Return the [X, Y] coordinate for the center point of the cell that contains the specified text.  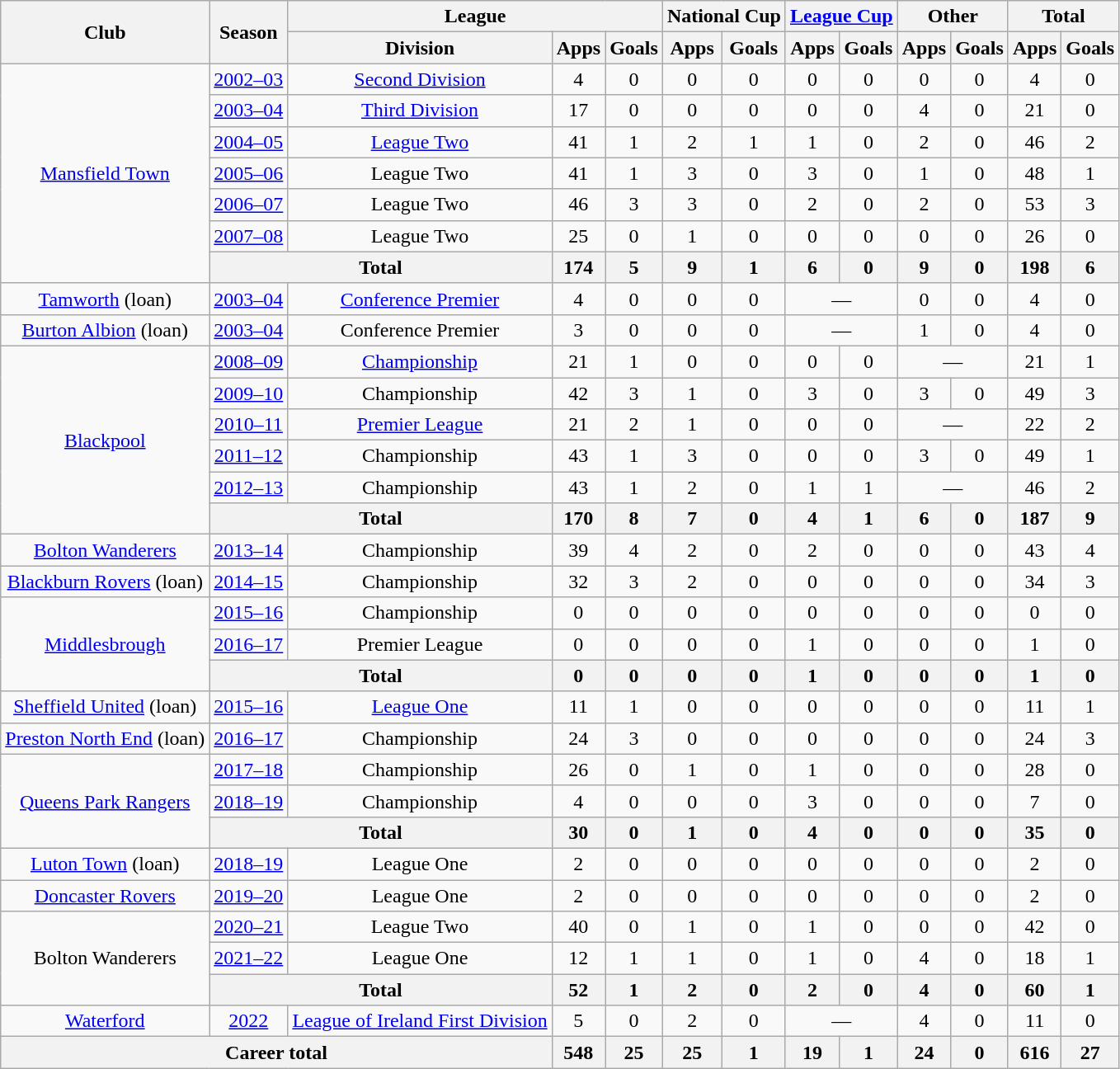
Other [953, 16]
34 [1034, 582]
Preston North End (loan) [106, 738]
Mansfield Town [106, 173]
2021–22 [249, 958]
40 [578, 927]
Second Division [420, 79]
2017–18 [249, 770]
616 [1034, 1053]
17 [578, 111]
19 [812, 1053]
170 [578, 519]
18 [1034, 958]
Middlesbrough [106, 644]
2012–13 [249, 487]
Season [249, 32]
Tamworth (loan) [106, 299]
39 [578, 550]
Luton Town (loan) [106, 864]
2011–12 [249, 456]
Club [106, 32]
174 [578, 267]
2019–20 [249, 895]
2004–05 [249, 142]
198 [1034, 267]
2010–11 [249, 425]
2008–09 [249, 361]
60 [1034, 990]
Career total [276, 1053]
30 [578, 832]
2022 [249, 1021]
Waterford [106, 1021]
28 [1034, 770]
8 [634, 519]
32 [578, 582]
Sheffield United (loan) [106, 707]
53 [1034, 205]
12 [578, 958]
187 [1034, 519]
Burton Albion (loan) [106, 330]
Blackburn Rovers (loan) [106, 582]
Doncaster Rovers [106, 895]
27 [1090, 1053]
2006–07 [249, 205]
52 [578, 990]
2013–14 [249, 550]
League of Ireland First Division [420, 1021]
Blackpool [106, 440]
Division [420, 48]
2005–06 [249, 173]
22 [1034, 425]
Third Division [420, 111]
2007–08 [249, 236]
48 [1034, 173]
2014–15 [249, 582]
League Cup [841, 16]
548 [578, 1053]
35 [1034, 832]
National Cup [724, 16]
Queens Park Rangers [106, 801]
2009–10 [249, 393]
League [475, 16]
2020–21 [249, 927]
2002–03 [249, 79]
